From the cell containing the given text, extract its center point as (x, y) coordinate. 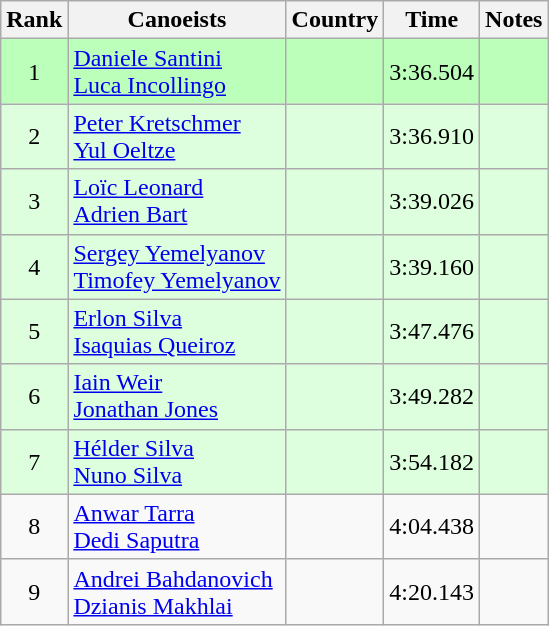
Andrei BahdanovichDzianis Makhlai (177, 592)
4:04.438 (432, 526)
Rank (34, 20)
3:47.476 (432, 332)
5 (34, 332)
4 (34, 266)
8 (34, 526)
Time (432, 20)
Daniele SantiniLuca Incollingo (177, 72)
7 (34, 462)
Notes (514, 20)
9 (34, 592)
3 (34, 202)
3:39.026 (432, 202)
Peter KretschmerYul Oeltze (177, 136)
6 (34, 396)
4:20.143 (432, 592)
3:49.282 (432, 396)
3:36.504 (432, 72)
Canoeists (177, 20)
2 (34, 136)
Iain WeirJonathan Jones (177, 396)
3:36.910 (432, 136)
1 (34, 72)
Hélder SilvaNuno Silva (177, 462)
Sergey YemelyanovTimofey Yemelyanov (177, 266)
3:54.182 (432, 462)
3:39.160 (432, 266)
Anwar TarraDedi Saputra (177, 526)
Loïc LeonardAdrien Bart (177, 202)
Erlon SilvaIsaquias Queiroz (177, 332)
Country (335, 20)
